Return the [x, y] coordinate for the center point of the cell that contains the specified text.  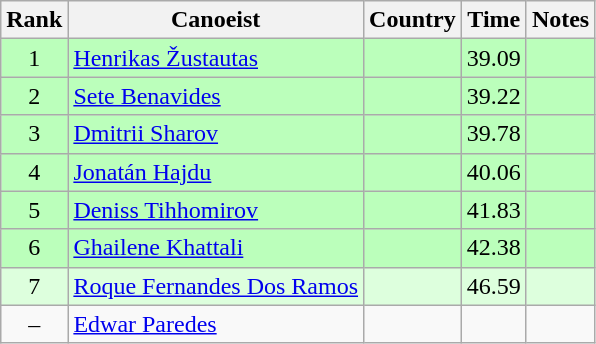
Notes [560, 20]
42.38 [494, 248]
Sete Benavides [216, 96]
1 [34, 58]
4 [34, 172]
Country [413, 20]
3 [34, 134]
39.22 [494, 96]
2 [34, 96]
Dmitrii Sharov [216, 134]
39.09 [494, 58]
Edwar Paredes [216, 324]
41.83 [494, 210]
– [34, 324]
Rank [34, 20]
Henrikas Žustautas [216, 58]
40.06 [494, 172]
Canoeist [216, 20]
7 [34, 286]
Jonatán Hajdu [216, 172]
Roque Fernandes Dos Ramos [216, 286]
6 [34, 248]
Deniss Tihhomirov [216, 210]
39.78 [494, 134]
5 [34, 210]
Time [494, 20]
Ghailene Khattali [216, 248]
46.59 [494, 286]
